Pinpoint the cell where the given text exists, returning its (X, Y) midpoint coordinate. 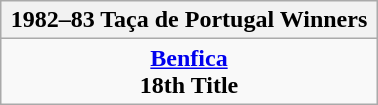
1982–83 Taça de Portugal Winners (189, 20)
Benfica18th Title (189, 72)
